Search for the cell housing the specified text and yield its [X, Y] center coordinate. 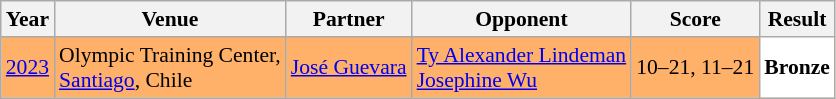
Opponent [522, 19]
Ty Alexander Lindeman Josephine Wu [522, 68]
Venue [170, 19]
Olympic Training Center,Santiago, Chile [170, 68]
Score [695, 19]
Year [28, 19]
Partner [349, 19]
10–21, 11–21 [695, 68]
Result [797, 19]
Bronze [797, 68]
José Guevara [349, 68]
2023 [28, 68]
